Detect which cell encompasses the target text, then output its [x, y] center coordinate. 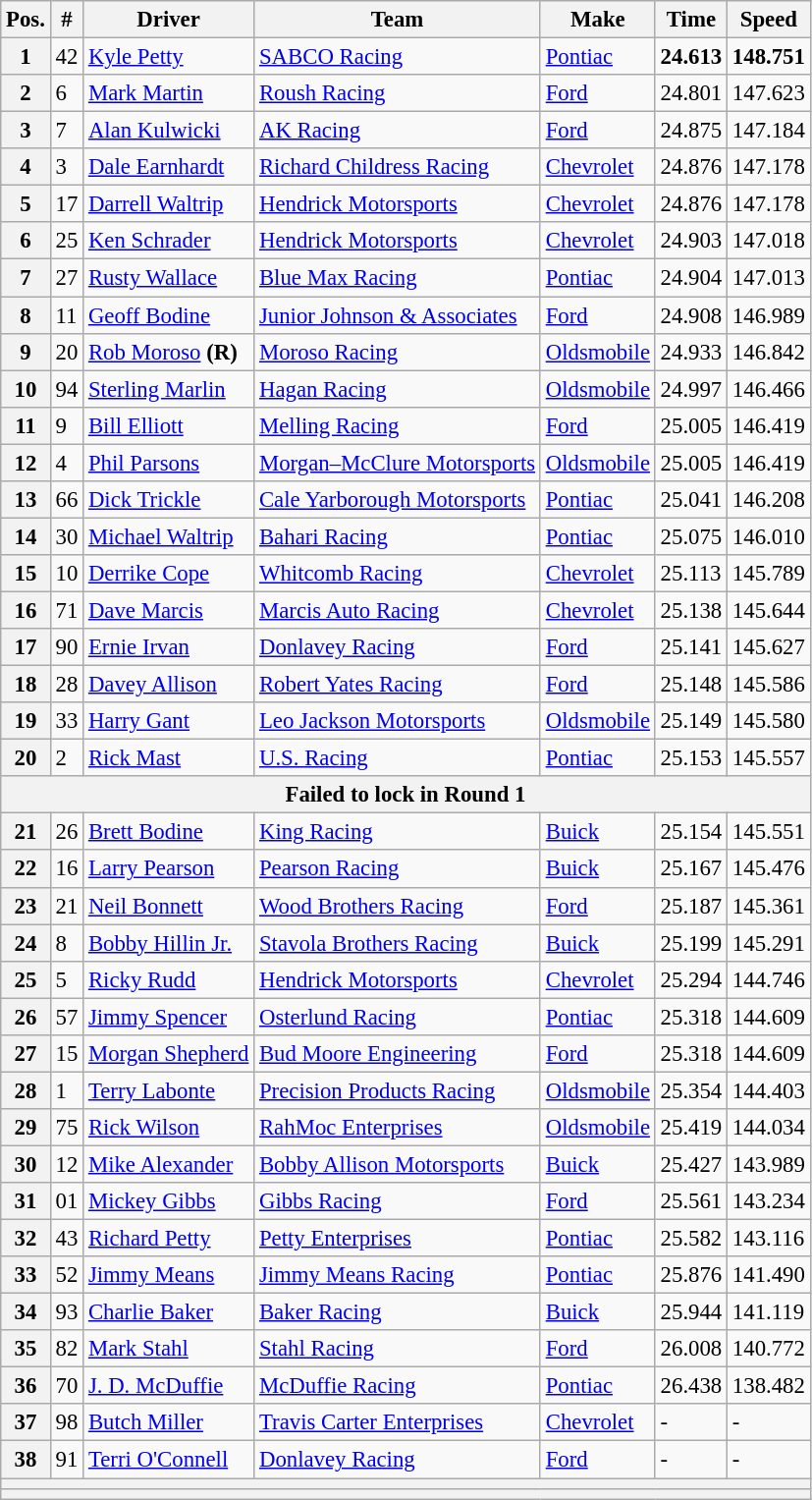
24.875 [691, 131]
Mike Alexander [169, 1164]
Moroso Racing [398, 352]
Alan Kulwicki [169, 131]
J. D. McDuffie [169, 1386]
144.403 [770, 1090]
29 [26, 1128]
25.113 [691, 574]
140.772 [770, 1349]
145.789 [770, 574]
43 [67, 1239]
Jimmy Means [169, 1275]
Jimmy Means Racing [398, 1275]
Baker Racing [398, 1312]
31 [26, 1201]
Bobby Hillin Jr. [169, 943]
McDuffie Racing [398, 1386]
Rick Mast [169, 758]
Mark Martin [169, 93]
75 [67, 1128]
25.561 [691, 1201]
# [67, 20]
24.903 [691, 241]
Rob Moroso (R) [169, 352]
Darrell Waltrip [169, 204]
Bill Elliott [169, 425]
25.427 [691, 1164]
94 [67, 389]
25.138 [691, 610]
32 [26, 1239]
145.291 [770, 943]
82 [67, 1349]
Davey Allison [169, 685]
70 [67, 1386]
Bud Moore Engineering [398, 1054]
Pearson Racing [398, 869]
Sterling Marlin [169, 389]
145.586 [770, 685]
Terry Labonte [169, 1090]
Jimmy Spencer [169, 1017]
Stahl Racing [398, 1349]
52 [67, 1275]
Richard Childress Racing [398, 167]
Kyle Petty [169, 57]
25.876 [691, 1275]
147.184 [770, 131]
Speed [770, 20]
146.466 [770, 389]
RahMoc Enterprises [398, 1128]
Time [691, 20]
25.199 [691, 943]
Precision Products Racing [398, 1090]
141.119 [770, 1312]
146.010 [770, 536]
19 [26, 721]
Melling Racing [398, 425]
145.644 [770, 610]
141.490 [770, 1275]
Whitcomb Racing [398, 574]
71 [67, 610]
24.997 [691, 389]
25.582 [691, 1239]
Team [398, 20]
98 [67, 1423]
Larry Pearson [169, 869]
145.580 [770, 721]
24.904 [691, 278]
Terri O'Connell [169, 1460]
Richard Petty [169, 1239]
AK Racing [398, 131]
24.613 [691, 57]
Phil Parsons [169, 463]
66 [67, 500]
25.294 [691, 979]
Osterlund Racing [398, 1017]
23 [26, 906]
Petty Enterprises [398, 1239]
Make [597, 20]
93 [67, 1312]
146.842 [770, 352]
King Racing [398, 832]
Rick Wilson [169, 1128]
Neil Bonnett [169, 906]
145.551 [770, 832]
34 [26, 1312]
35 [26, 1349]
25.075 [691, 536]
146.989 [770, 315]
Morgan Shepherd [169, 1054]
143.116 [770, 1239]
Dave Marcis [169, 610]
Dick Trickle [169, 500]
Charlie Baker [169, 1312]
37 [26, 1423]
Brett Bodine [169, 832]
Mark Stahl [169, 1349]
24.801 [691, 93]
Failed to lock in Round 1 [406, 795]
Gibbs Racing [398, 1201]
36 [26, 1386]
24.933 [691, 352]
143.234 [770, 1201]
144.746 [770, 979]
13 [26, 500]
Driver [169, 20]
Harry Gant [169, 721]
25.419 [691, 1128]
18 [26, 685]
Wood Brothers Racing [398, 906]
Michael Waltrip [169, 536]
14 [26, 536]
Marcis Auto Racing [398, 610]
25.167 [691, 869]
Leo Jackson Motorsports [398, 721]
Junior Johnson & Associates [398, 315]
147.018 [770, 241]
Cale Yarborough Motorsports [398, 500]
38 [26, 1460]
145.361 [770, 906]
143.989 [770, 1164]
Mickey Gibbs [169, 1201]
145.557 [770, 758]
25.141 [691, 647]
Blue Max Racing [398, 278]
01 [67, 1201]
Ricky Rudd [169, 979]
Ken Schrader [169, 241]
Travis Carter Enterprises [398, 1423]
147.623 [770, 93]
25.148 [691, 685]
Stavola Brothers Racing [398, 943]
Bobby Allison Motorsports [398, 1164]
Morgan–McClure Motorsports [398, 463]
90 [67, 647]
24 [26, 943]
26.438 [691, 1386]
25.149 [691, 721]
26.008 [691, 1349]
25.354 [691, 1090]
42 [67, 57]
U.S. Racing [398, 758]
25.041 [691, 500]
25.154 [691, 832]
Pos. [26, 20]
146.208 [770, 500]
145.627 [770, 647]
57 [67, 1017]
91 [67, 1460]
24.908 [691, 315]
25.187 [691, 906]
145.476 [770, 869]
Hagan Racing [398, 389]
22 [26, 869]
Butch Miller [169, 1423]
SABCO Racing [398, 57]
Ernie Irvan [169, 647]
Derrike Cope [169, 574]
148.751 [770, 57]
Rusty Wallace [169, 278]
Geoff Bodine [169, 315]
Dale Earnhardt [169, 167]
144.034 [770, 1128]
Roush Racing [398, 93]
Robert Yates Racing [398, 685]
25.944 [691, 1312]
147.013 [770, 278]
138.482 [770, 1386]
25.153 [691, 758]
Bahari Racing [398, 536]
